Locate the cell with the specified text and output its (x, y) center coordinate. 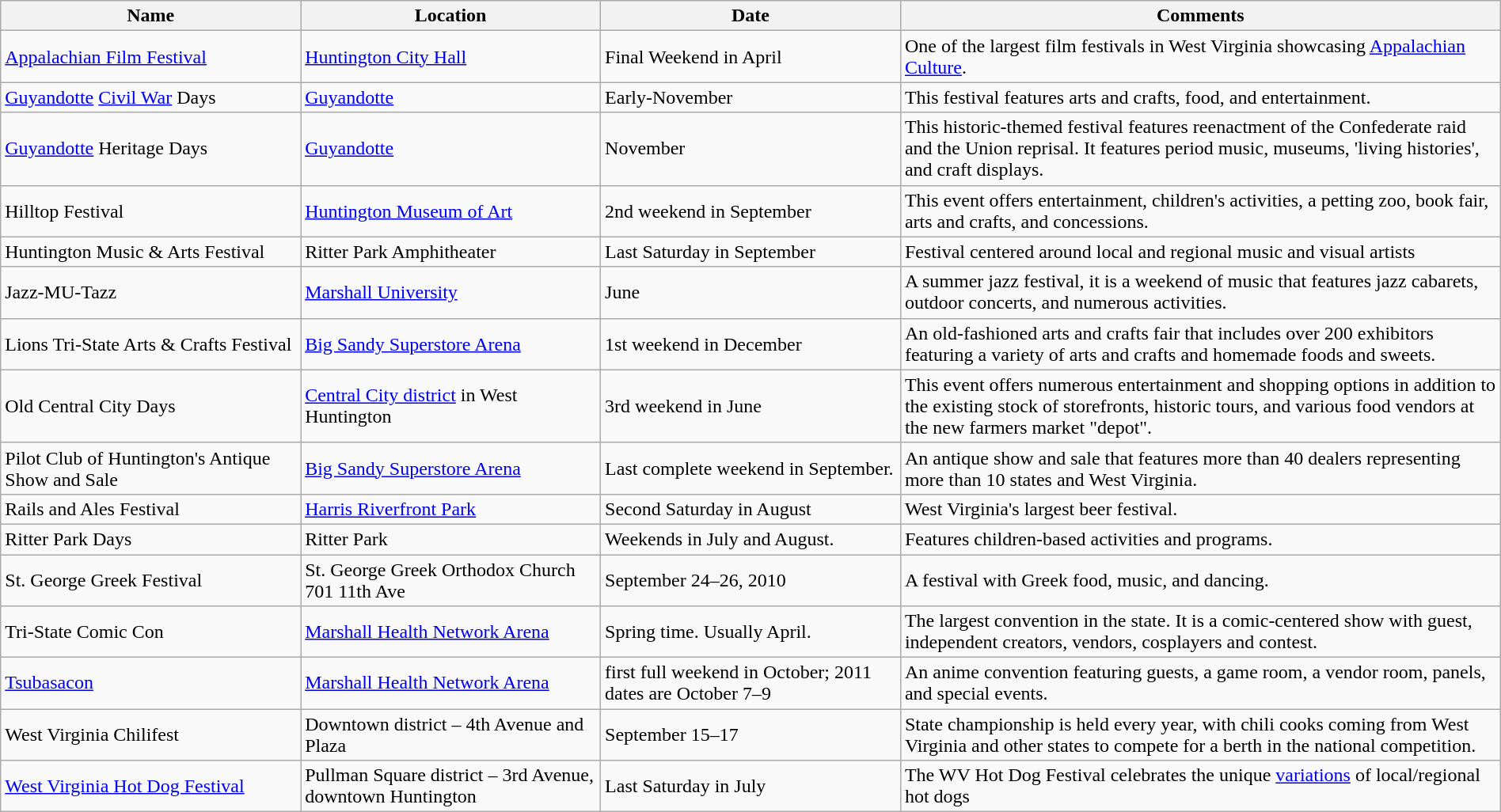
Huntington Museum of Art (451, 211)
November (750, 149)
One of the largest film festivals in West Virginia showcasing Appalachian Culture. (1200, 57)
An anime convention featuring guests, a game room, a vendor room, panels, and special events. (1200, 684)
Huntington City Hall (451, 57)
June (750, 293)
Harris Riverfront Park (451, 509)
Rails and Ales Festival (150, 509)
Last Saturday in July (750, 787)
3rd weekend in June (750, 406)
Final Weekend in April (750, 57)
This festival features arts and crafts, food, and entertainment. (1200, 97)
Location (451, 16)
1st weekend in December (750, 343)
Guyandotte Heritage Days (150, 149)
2nd weekend in September (750, 211)
An old-fashioned arts and crafts fair that includes over 200 exhibitors featuring a variety of arts and crafts and homemade foods and sweets. (1200, 343)
Pilot Club of Huntington's Antique Show and Sale (150, 469)
Last complete weekend in September. (750, 469)
West Virginia's largest beer festival. (1200, 509)
Last Saturday in September (750, 252)
Appalachian Film Festival (150, 57)
Festival centered around local and regional music and visual artists (1200, 252)
St. George Greek Festival (150, 579)
This event offers entertainment, children's activities, a petting zoo, book fair, arts and crafts, and concessions. (1200, 211)
A summer jazz festival, it is a weekend of music that features jazz cabarets, outdoor concerts, and numerous activities. (1200, 293)
Ritter Park Amphitheater (451, 252)
Jazz-MU-Tazz (150, 293)
A festival with Greek food, music, and dancing. (1200, 579)
West Virginia Hot Dog Festival (150, 787)
Spring time. Usually April. (750, 632)
Downtown district – 4th Avenue and Plaza (451, 734)
Hilltop Festival (150, 211)
Comments (1200, 16)
An antique show and sale that features more than 40 dealers representing more than 10 states and West Virginia. (1200, 469)
Lions Tri-State Arts & Crafts Festival (150, 343)
September 24–26, 2010 (750, 579)
West Virginia Chilifest (150, 734)
Tsubasacon (150, 684)
The largest convention in the state. It is a comic-centered show with guest, independent creators, vendors, cosplayers and contest. (1200, 632)
Features children-based activities and programs. (1200, 539)
Central City district in West Huntington (451, 406)
Old Central City Days (150, 406)
Guyandotte Civil War Days (150, 97)
Ritter Park (451, 539)
Date (750, 16)
Ritter Park Days (150, 539)
Name (150, 16)
The WV Hot Dog Festival celebrates the unique variations of local/regional hot dogs (1200, 787)
Second Saturday in August (750, 509)
Pullman Square district – 3rd Avenue, downtown Huntington (451, 787)
Marshall University (451, 293)
Tri-State Comic Con (150, 632)
Weekends in July and August. (750, 539)
St. George Greek Orthodox Church 701 11th Ave (451, 579)
Early-November (750, 97)
September 15–17 (750, 734)
first full weekend in October; 2011 dates are October 7–9 (750, 684)
Huntington Music & Arts Festival (150, 252)
